Pinpoint the cell where the given text exists, returning its (x, y) midpoint coordinate. 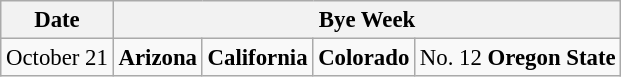
Date (57, 20)
No. 12 Oregon State (518, 58)
California (258, 58)
October 21 (57, 58)
Bye Week (367, 20)
Colorado (364, 58)
Arizona (158, 58)
